Capture the cell that displays the provided text and extract its [x, y] central coordinate. 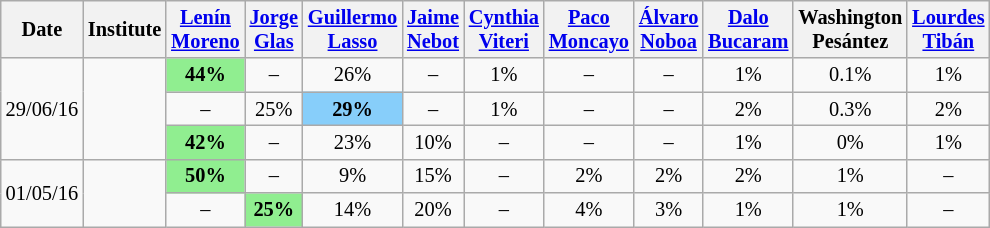
29% [352, 109]
PacoMoncayo [589, 29]
Date [42, 29]
20% [433, 210]
15% [433, 176]
JorgeGlas [274, 29]
0.1% [850, 75]
CynthiaViteri [504, 29]
10% [433, 142]
01/05/16 [42, 192]
3% [668, 210]
0% [850, 142]
42% [205, 142]
WashingtonPesántez [850, 29]
9% [352, 176]
LenínMoreno [205, 29]
50% [205, 176]
0.3% [850, 109]
23% [352, 142]
29/06/16 [42, 108]
Institute [124, 29]
4% [589, 210]
GuillermoLasso [352, 29]
LourdesTibán [948, 29]
26% [352, 75]
14% [352, 210]
JaimeNebot [433, 29]
44% [205, 75]
ÁlvaroNoboa [668, 29]
DaloBucaram [748, 29]
